Locate the cell with the specified text and output its (x, y) center coordinate. 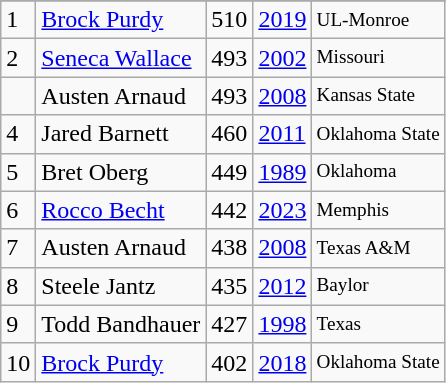
Jared Barnett (121, 134)
8 (18, 286)
UL-Monroe (378, 20)
Steele Jantz (121, 286)
Kansas State (378, 96)
Rocco Becht (121, 210)
4 (18, 134)
402 (230, 362)
438 (230, 248)
2019 (282, 20)
Memphis (378, 210)
10 (18, 362)
442 (230, 210)
Seneca Wallace (121, 58)
2 (18, 58)
5 (18, 172)
7 (18, 248)
Missouri (378, 58)
Texas A&M (378, 248)
2023 (282, 210)
435 (230, 286)
Todd Bandhauer (121, 324)
2002 (282, 58)
2012 (282, 286)
Texas (378, 324)
2018 (282, 362)
427 (230, 324)
Bret Oberg (121, 172)
2011 (282, 134)
460 (230, 134)
1998 (282, 324)
9 (18, 324)
1989 (282, 172)
1 (18, 20)
6 (18, 210)
510 (230, 20)
Baylor (378, 286)
449 (230, 172)
Oklahoma (378, 172)
